Provide the (X, Y) coordinate of the cell's center where the given text is located.  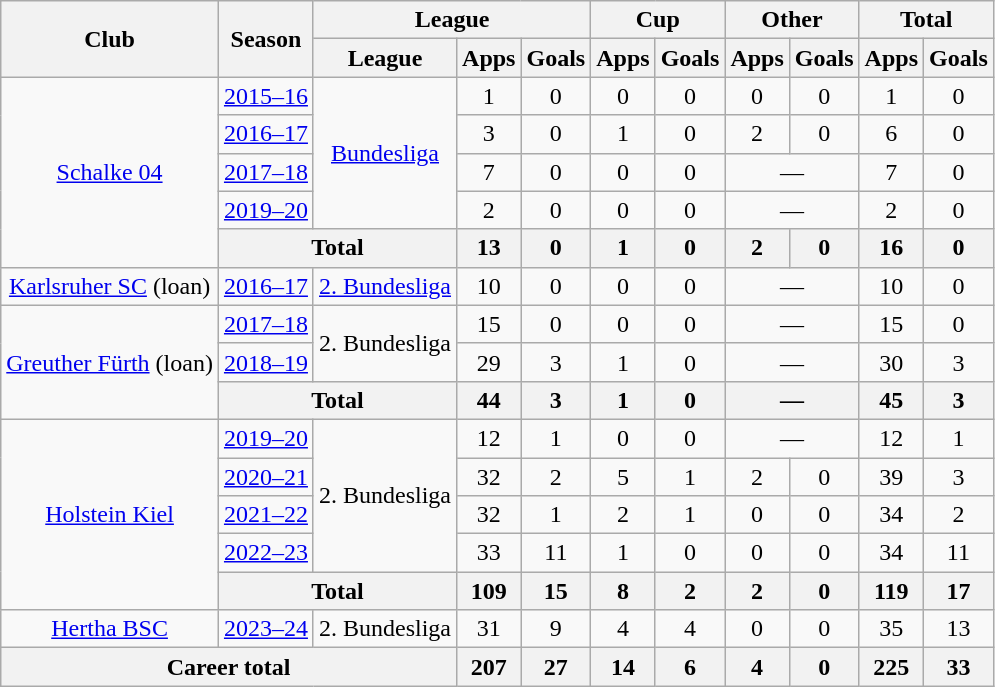
119 (891, 591)
225 (891, 667)
Bundesliga (384, 153)
44 (489, 400)
207 (489, 667)
17 (959, 591)
16 (891, 248)
9 (556, 629)
2015–16 (266, 96)
Cup (658, 20)
14 (623, 667)
8 (623, 591)
29 (489, 362)
2023–24 (266, 629)
27 (556, 667)
2021–22 (266, 515)
Schalke 04 (110, 172)
Karlsruher SC (loan) (110, 286)
Club (110, 39)
Greuther Fürth (loan) (110, 362)
31 (489, 629)
45 (891, 400)
2022–23 (266, 553)
Other (792, 20)
Season (266, 39)
Career total (229, 667)
2020–21 (266, 477)
109 (489, 591)
35 (891, 629)
2018–19 (266, 362)
5 (623, 477)
30 (891, 362)
39 (891, 477)
Hertha BSC (110, 629)
Holstein Kiel (110, 514)
